Locate the cell with the specified text and output its [X, Y] center coordinate. 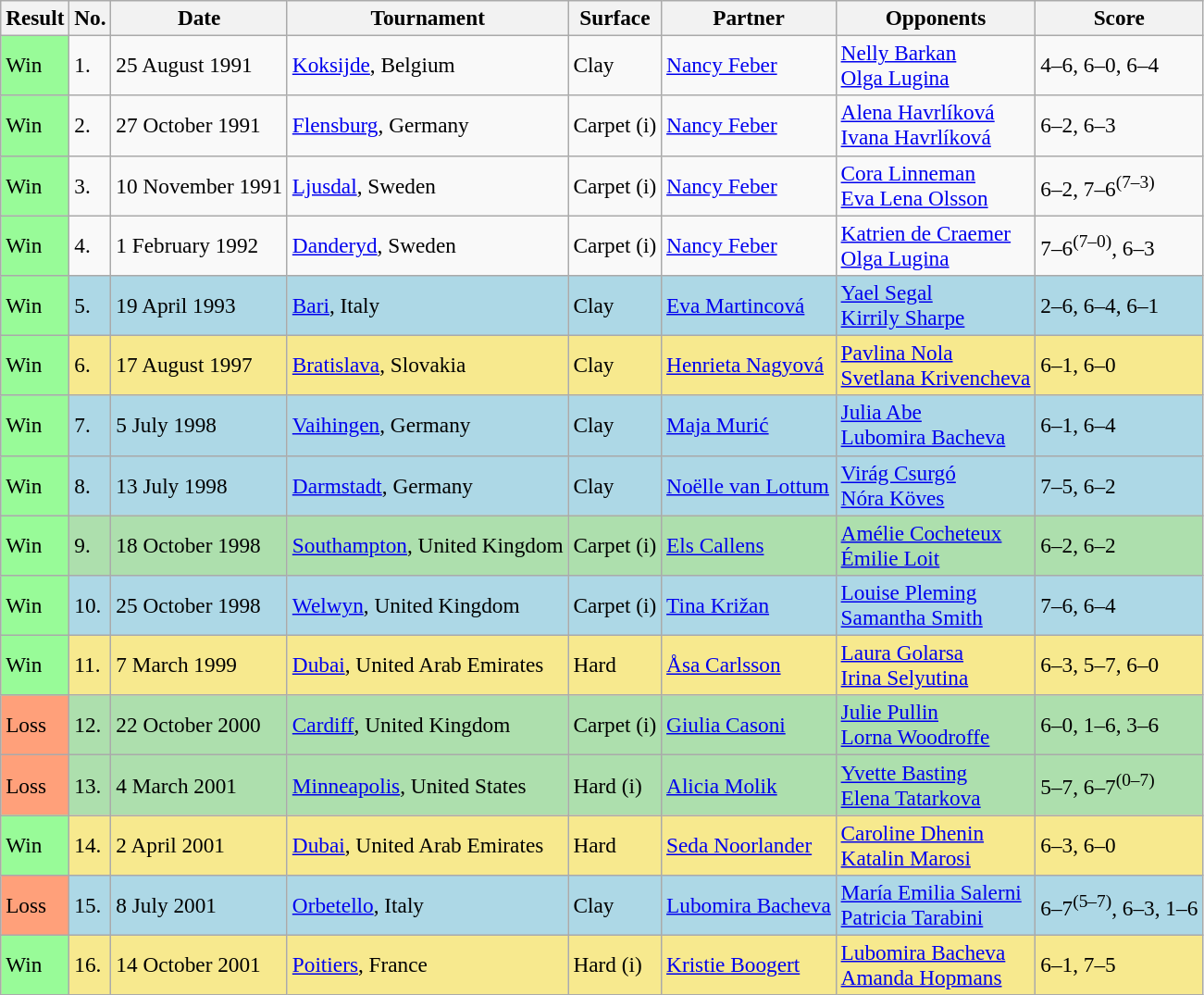
6. [91, 365]
3. [91, 185]
Lubomira Bacheva [750, 905]
Danderyd, Sweden [428, 244]
Virág Csurgó Nóra Köves [936, 485]
10. [91, 605]
Noëlle van Lottum [750, 485]
Ljusdal, Sweden [428, 185]
Surface [614, 18]
6–0, 1–6, 3–6 [1120, 726]
Vaihingen, Germany [428, 426]
Seda Noorlander [750, 844]
Darmstadt, Germany [428, 485]
1 February 1992 [199, 244]
Southampton, United Kingdom [428, 544]
Score [1120, 18]
Kristie Boogert [750, 964]
4–6, 6–0, 6–4 [1120, 65]
14 October 2001 [199, 964]
27 October 1991 [199, 126]
4. [91, 244]
6–2, 7–6(7–3) [1120, 185]
13 July 1998 [199, 485]
Cardiff, United Kingdom [428, 726]
Orbetello, Italy [428, 905]
Louise Pleming Samantha Smith [936, 605]
Tina Križan [750, 605]
Lubomira Bacheva Amanda Hopmans [936, 964]
6–1, 6–0 [1120, 365]
Eva Martincová [750, 305]
8. [91, 485]
Åsa Carlsson [750, 665]
María Emilia Salerni Patricia Tarabini [936, 905]
Maja Murić [750, 426]
7–5, 6–2 [1120, 485]
2 April 2001 [199, 844]
6–2, 6–2 [1120, 544]
12. [91, 726]
6–3, 6–0 [1120, 844]
Caroline Dhenin Katalin Marosi [936, 844]
6–7(5–7), 6–3, 1–6 [1120, 905]
18 October 1998 [199, 544]
Laura Golarsa Irina Selyutina [936, 665]
17 August 1997 [199, 365]
Julie Pullin Lorna Woodroffe [936, 726]
8 July 2001 [199, 905]
Bratislava, Slovakia [428, 365]
Pavlina Nola Svetlana Krivencheva [936, 365]
Yael Segal Kirrily Sharpe [936, 305]
10 November 1991 [199, 185]
5 July 1998 [199, 426]
9. [91, 544]
5. [91, 305]
7 March 1999 [199, 665]
Alicia Molik [750, 785]
Flensburg, Germany [428, 126]
Yvette Basting Elena Tatarkova [936, 785]
11. [91, 665]
5–7, 6–7(0–7) [1120, 785]
7–6(7–0), 6–3 [1120, 244]
No. [91, 18]
7–6, 6–4 [1120, 605]
Henrieta Nagyová [750, 365]
25 August 1991 [199, 65]
4 March 2001 [199, 785]
6–2, 6–3 [1120, 126]
Poitiers, France [428, 964]
1. [91, 65]
Bari, Italy [428, 305]
22 October 2000 [199, 726]
6–3, 5–7, 6–0 [1120, 665]
2–6, 6–4, 6–1 [1120, 305]
Els Callens [750, 544]
16. [91, 964]
13. [91, 785]
Tournament [428, 18]
Welwyn, United Kingdom [428, 605]
19 April 1993 [199, 305]
Result [35, 18]
14. [91, 844]
Partner [750, 18]
Giulia Casoni [750, 726]
6–1, 7–5 [1120, 964]
15. [91, 905]
Koksijde, Belgium [428, 65]
2. [91, 126]
Date [199, 18]
25 October 1998 [199, 605]
Cora Linneman Eva Lena Olsson [936, 185]
Nelly Barkan Olga Lugina [936, 65]
7. [91, 426]
Minneapolis, United States [428, 785]
Opponents [936, 18]
Katrien de Craemer Olga Lugina [936, 244]
Amélie Cocheteux Émilie Loit [936, 544]
Julia Abe Lubomira Bacheva [936, 426]
Alena Havrlíková Ivana Havrlíková [936, 126]
6–1, 6–4 [1120, 426]
